Extract the (X, Y) coordinate from the center of the cell holding the provided text.  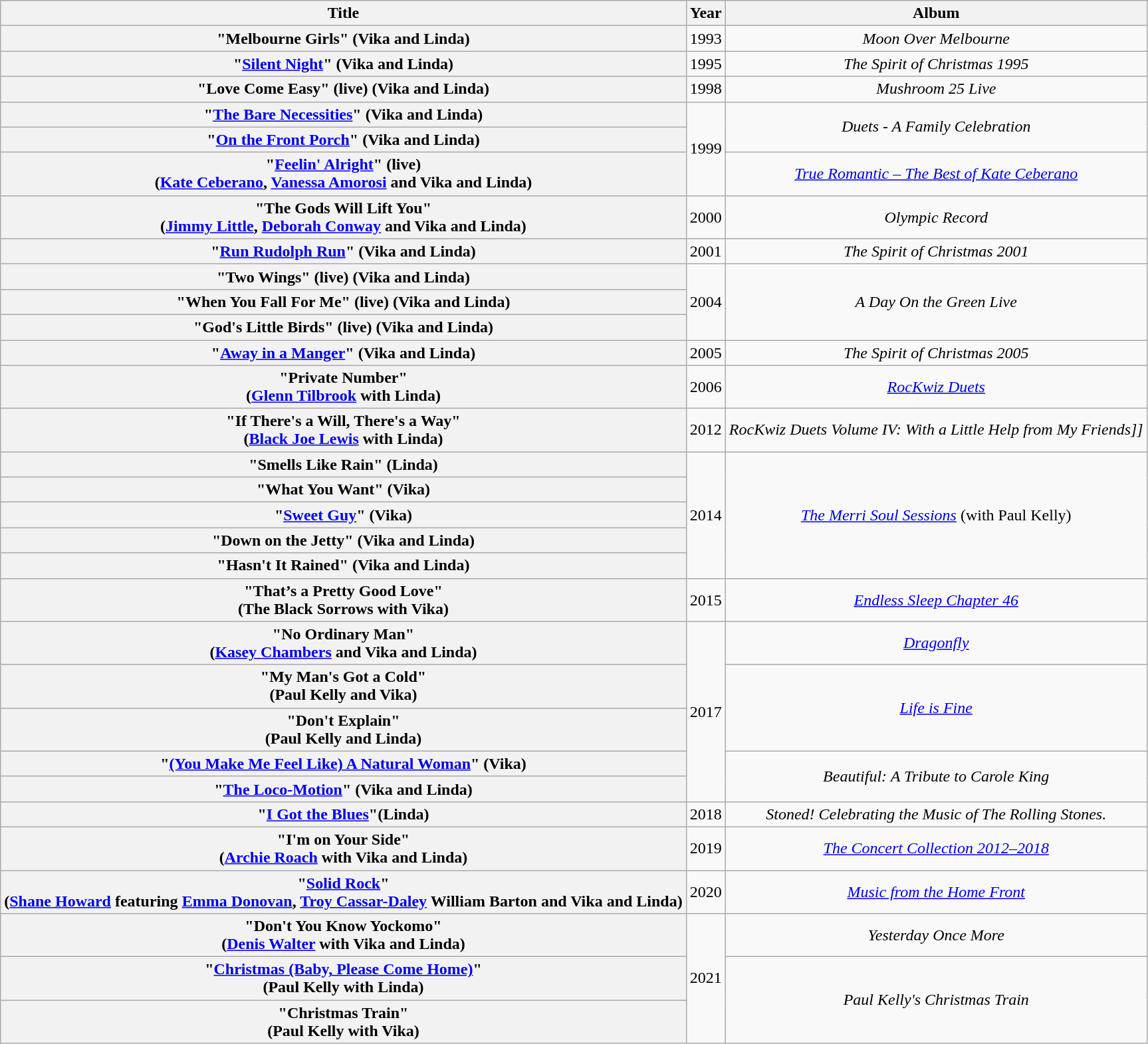
"Run Rudolph Run" (Vika and Linda) (343, 251)
2019 (706, 848)
Yesterday Once More (936, 936)
"Silent Night" (Vika and Linda) (343, 64)
"(You Make Me Feel Like) A Natural Woman" (Vika) (343, 764)
Olympic Record (936, 217)
Mushroom 25 Live (936, 89)
"Hasn't It Rained" (Vika and Linda) (343, 566)
"That’s a Pretty Good Love"(The Black Sorrows with Vika) (343, 599)
2000 (706, 217)
"Down on the Jetty" (Vika and Linda) (343, 540)
RocKwiz Duets (936, 387)
The Spirit of Christmas 2005 (936, 353)
"The Bare Necessities" (Vika and Linda) (343, 114)
The Concert Collection 2012–2018 (936, 848)
Stoned! Celebrating the Music of The Rolling Stones. (936, 814)
"Don't You Know Yockomo"(Denis Walter with Vika and Linda) (343, 936)
"Christmas (Baby, Please Come Home)"(Paul Kelly with Linda) (343, 978)
2001 (706, 251)
1993 (706, 39)
"The Gods Will Lift You" (Jimmy Little, Deborah Conway and Vika and Linda) (343, 217)
"Solid Rock"(Shane Howard featuring Emma Donovan, Troy Cassar-Daley William Barton and Vika and Linda) (343, 892)
"If There's a Will, There's a Way"(Black Joe Lewis with Linda) (343, 431)
"My Man's Got a Cold"(Paul Kelly and Vika) (343, 686)
A Day On the Green Live (936, 302)
"Sweet Guy" (Vika) (343, 515)
2012 (706, 431)
2020 (706, 892)
"Smells Like Rain" (Linda) (343, 465)
2017 (706, 711)
Duets - A Family Celebration (936, 127)
"Feelin' Alright" (live) (Kate Ceberano, Vanessa Amorosi and Vika and Linda) (343, 174)
"God's Little Birds" (live) (Vika and Linda) (343, 327)
"Melbourne Girls" (Vika and Linda) (343, 39)
Moon Over Melbourne (936, 39)
"I'm on Your Side"(Archie Roach with Vika and Linda) (343, 848)
2004 (706, 302)
Title (343, 13)
Beautiful: A Tribute to Carole King (936, 776)
RocKwiz Duets Volume IV: With a Little Help from My Friends]] (936, 431)
"Away in a Manger" (Vika and Linda) (343, 353)
"I Got the Blues"(Linda) (343, 814)
Dragonfly (936, 643)
1999 (706, 149)
2018 (706, 814)
2015 (706, 599)
"Two Wings" (live) (Vika and Linda) (343, 276)
Paul Kelly's Christmas Train (936, 1000)
The Spirit of Christmas 1995 (936, 64)
"What You Want" (Vika) (343, 490)
2006 (706, 387)
Year (706, 13)
2014 (706, 515)
1998 (706, 89)
The Spirit of Christmas 2001 (936, 251)
"Love Come Easy" (live) (Vika and Linda) (343, 89)
"Christmas Train"(Paul Kelly with Vika) (343, 1022)
"No Ordinary Man"(Kasey Chambers and Vika and Linda) (343, 643)
Album (936, 13)
"Don't Explain"(Paul Kelly and Linda) (343, 730)
"On the Front Porch" (Vika and Linda) (343, 140)
"The Loco-Motion" (Vika and Linda) (343, 789)
2021 (706, 978)
"Private Number"(Glenn Tilbrook with Linda) (343, 387)
Music from the Home Front (936, 892)
The Merri Soul Sessions (with Paul Kelly) (936, 515)
"When You Fall For Me" (live) (Vika and Linda) (343, 302)
True Romantic – The Best of Kate Ceberano (936, 174)
1995 (706, 64)
2005 (706, 353)
Endless Sleep Chapter 46 (936, 599)
Life is Fine (936, 708)
